Find where the given text appears and provide that cell's center as (x, y) coordinate. 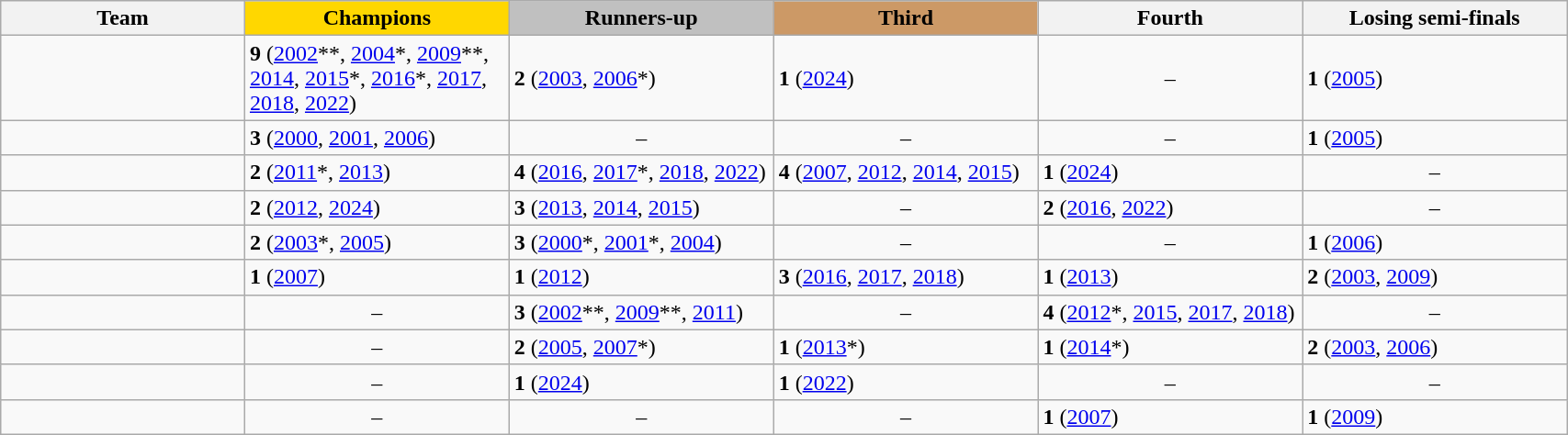
1 (2013*) (906, 347)
4 (2012*, 2015, 2017, 2018) (1170, 312)
2 (2012, 2024) (377, 207)
3 (2013, 2014, 2015) (641, 207)
9 (2002**, 2004*, 2009**, 2014, 2015*, 2016*, 2017, 2018, 2022) (377, 78)
Team (123, 18)
2 (2003*, 2005) (377, 242)
1 (2006) (1435, 242)
Champions (377, 18)
1 (2014*) (1170, 347)
1 (2009) (1435, 417)
1 (2012) (641, 277)
4 (2016, 2017*, 2018, 2022) (641, 173)
2 (2016, 2022) (1170, 207)
3 (2002**, 2009**, 2011) (641, 312)
3 (2016, 2017, 2018) (906, 277)
Third (906, 18)
4 (2007, 2012, 2014, 2015) (906, 173)
3 (2000, 2001, 2006) (377, 138)
1 (2022) (906, 382)
Losing semi-finals (1435, 18)
2 (2005, 2007*) (641, 347)
Fourth (1170, 18)
2 (2011*, 2013) (377, 173)
2 (2003, 2006*) (641, 78)
3 (2000*, 2001*, 2004) (641, 242)
Runners-up (641, 18)
2 (2003, 2009) (1435, 277)
2 (2003, 2006) (1435, 347)
1 (2013) (1170, 277)
